Provide the (X, Y) coordinate of the cell's center where the given text is located.  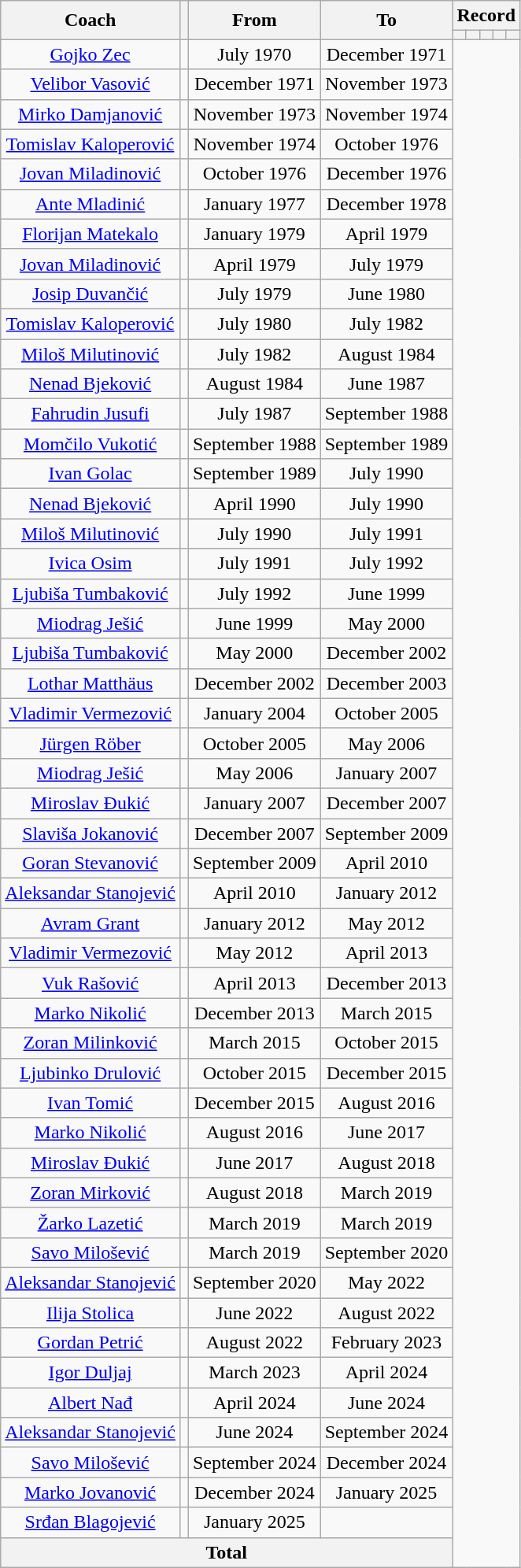
Goran Stevanović (91, 864)
Avram Grant (91, 923)
June 2022 (254, 1312)
Velibor Vasović (91, 84)
January 1977 (254, 204)
January 1979 (254, 234)
Ante Mladinić (91, 204)
June 1987 (386, 384)
December 1978 (386, 204)
December 1976 (386, 174)
Record (486, 16)
Ivan Golac (91, 474)
Josip Duvančić (91, 294)
Fahrudin Jusufi (91, 414)
January 2004 (254, 713)
Slaviša Jokanović (91, 834)
Zoran Milinković (91, 1043)
Ivan Tomić (91, 1103)
March 2023 (254, 1373)
Marko Jovanović (91, 1492)
Ivica Osim (91, 564)
Žarko Lazetić (91, 1222)
Igor Duljaj (91, 1373)
April 1990 (254, 504)
Lothar Matthäus (91, 683)
Ilija Stolica (91, 1312)
May 2022 (386, 1282)
February 2023 (386, 1343)
Florijan Matekalo (91, 234)
Total (227, 1552)
Jürgen Röber (91, 743)
June 1980 (386, 294)
Albert Nađ (91, 1403)
Gojko Zec (91, 54)
Ljubinko Drulović (91, 1073)
To (386, 20)
July 1980 (254, 324)
Coach (91, 20)
From (254, 20)
December 2003 (386, 683)
Momčilo Vukotić (91, 444)
Vuk Rašović (91, 983)
July 1987 (254, 414)
Gordan Petrić (91, 1343)
Srđan Blagojević (91, 1522)
Mirko Damjanović (91, 114)
Zoran Mirković (91, 1193)
July 1970 (254, 54)
